Output the [x, y] coordinate of the center of the cell containing the given text.  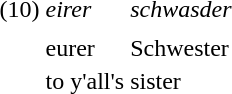
eurer [85, 48]
